From the cell containing the given text, extract its center point as (X, Y) coordinate. 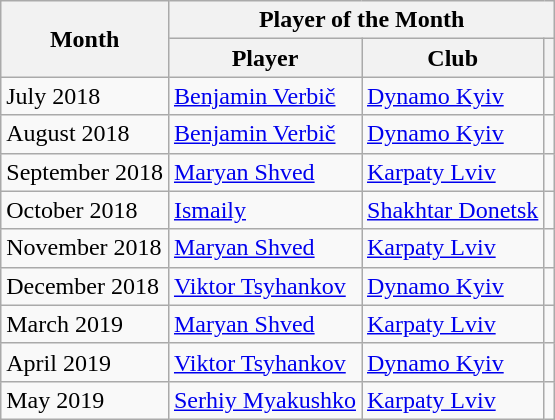
July 2018 (85, 96)
September 2018 (85, 172)
August 2018 (85, 134)
March 2019 (85, 324)
Player of the Month (361, 20)
October 2018 (85, 210)
Month (85, 39)
Shakhtar Donetsk (453, 210)
Club (453, 58)
Ismaily (264, 210)
May 2019 (85, 400)
April 2019 (85, 362)
November 2018 (85, 248)
December 2018 (85, 286)
Player (264, 58)
Serhiy Myakushko (264, 400)
